From the cell containing the given text, extract its center point as (X, Y) coordinate. 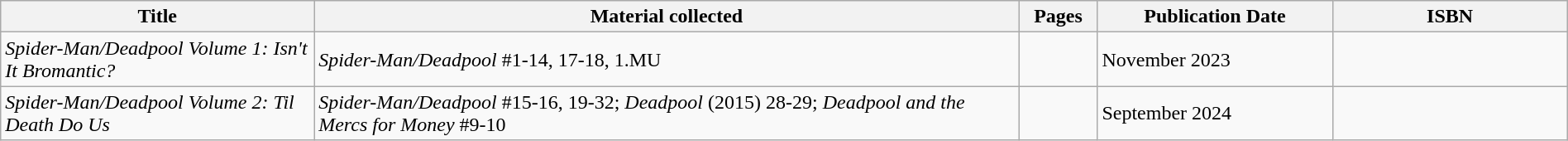
Spider-Man/Deadpool #15-16, 19-32; Deadpool (2015) 28-29; Deadpool and the Mercs for Money #9-10 (667, 113)
November 2023 (1215, 60)
Pages (1059, 17)
Publication Date (1215, 17)
September 2024 (1215, 113)
Title (157, 17)
Spider-Man/Deadpool Volume 2: Til Death Do Us (157, 113)
ISBN (1450, 17)
Material collected (667, 17)
Spider-Man/Deadpool Volume 1: Isn't It Bromantic? (157, 60)
Spider-Man/Deadpool #1-14, 17-18, 1.MU (667, 60)
